Identify which cell holds the provided text, then report its (X, Y) central coordinate. 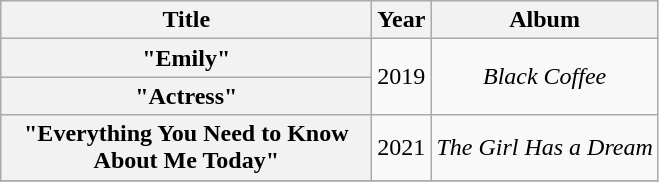
Album (545, 20)
Black Coffee (545, 77)
"Actress" (186, 96)
2021 (402, 148)
"Everything You Need to Know About Me Today" (186, 148)
2019 (402, 77)
"Emily" (186, 58)
Title (186, 20)
Year (402, 20)
The Girl Has a Dream (545, 148)
